For the text-containing cell, return its midpoint in [X, Y] coordinate format. 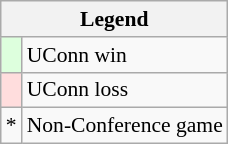
UConn win [125, 55]
Non-Conference game [125, 126]
UConn loss [125, 90]
* [12, 126]
Legend [114, 19]
